From the cell containing the given text, extract its center point as (X, Y) coordinate. 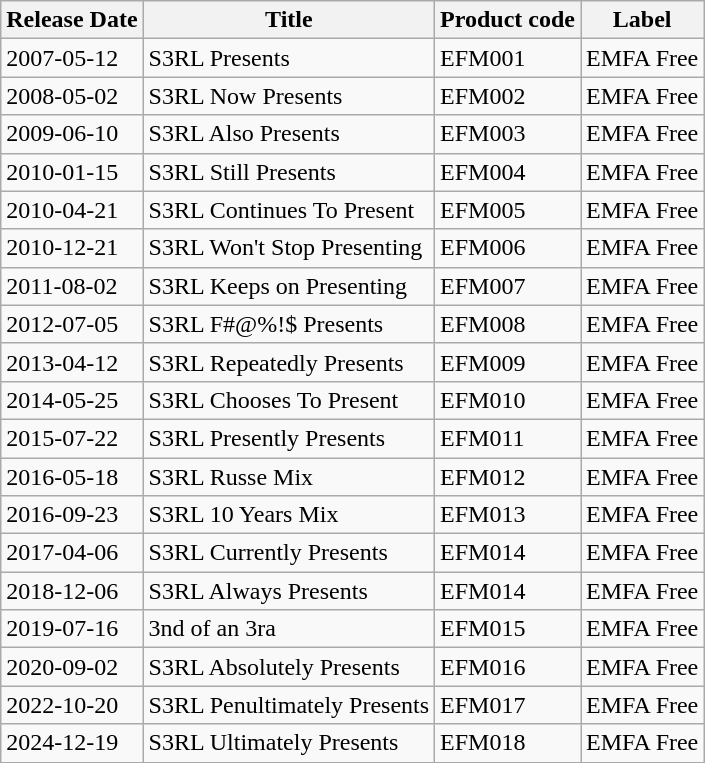
2010-01-15 (72, 172)
2010-04-21 (72, 210)
EFM003 (508, 134)
EFM010 (508, 400)
2019-07-16 (72, 629)
2007-05-12 (72, 58)
S3RL Absolutely Presents (288, 667)
EFM002 (508, 96)
2024-12-19 (72, 743)
S3RL Russe Mix (288, 477)
2020-09-02 (72, 667)
EFM005 (508, 210)
2022-10-20 (72, 705)
S3RL Still Presents (288, 172)
S3RL Ultimately Presents (288, 743)
S3RL F#@%!$ Presents (288, 324)
EFM007 (508, 286)
EFM013 (508, 515)
EFM006 (508, 248)
Title (288, 20)
S3RL Now Presents (288, 96)
S3RL Penultimately Presents (288, 705)
S3RL Always Presents (288, 591)
2015-07-22 (72, 438)
2012-07-05 (72, 324)
Label (642, 20)
EFM004 (508, 172)
EFM008 (508, 324)
S3RL Presents (288, 58)
S3RL Keeps on Presenting (288, 286)
S3RL Repeatedly Presents (288, 362)
EFM011 (508, 438)
EFM009 (508, 362)
EFM017 (508, 705)
2014-05-25 (72, 400)
2018-12-06 (72, 591)
EFM018 (508, 743)
Release Date (72, 20)
EFM016 (508, 667)
EFM001 (508, 58)
3nd of an 3ra (288, 629)
2016-09-23 (72, 515)
2017-04-06 (72, 553)
S3RL Presently Presents (288, 438)
2011-08-02 (72, 286)
2016-05-18 (72, 477)
2010-12-21 (72, 248)
EFM015 (508, 629)
EFM012 (508, 477)
2009-06-10 (72, 134)
S3RL Also Presents (288, 134)
S3RL 10 Years Mix (288, 515)
S3RL Currently Presents (288, 553)
2008-05-02 (72, 96)
S3RL Chooses To Present (288, 400)
S3RL Won't Stop Presenting (288, 248)
Product code (508, 20)
2013-04-12 (72, 362)
S3RL Continues To Present (288, 210)
